Output the [x, y] coordinate of the center of the cell containing the given text.  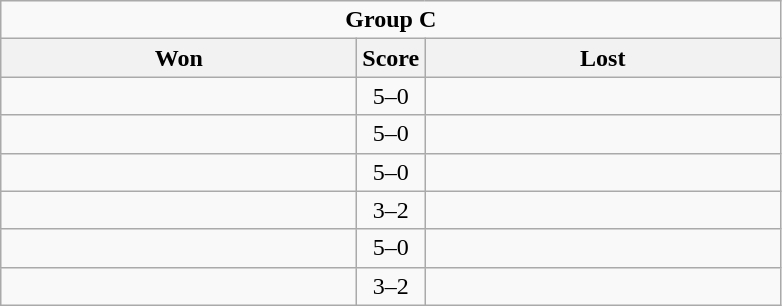
Group C [391, 20]
Won [179, 58]
Score [391, 58]
Lost [603, 58]
